Determine the [X, Y] coordinate at the center of the cell enclosing the given text.  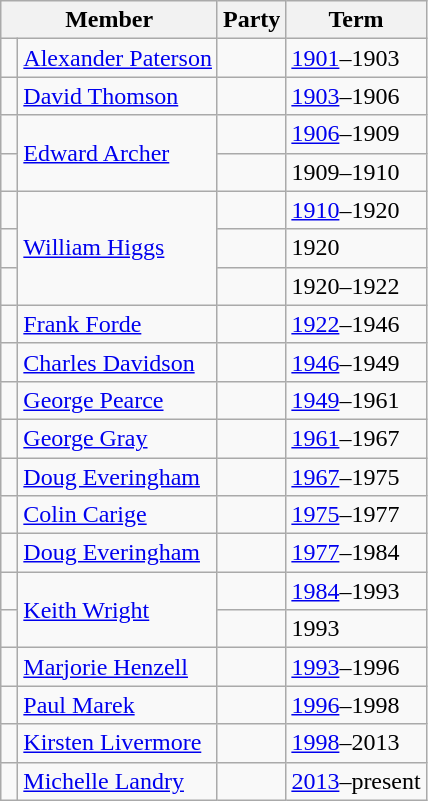
Frank Forde [118, 324]
Member [110, 20]
1993–1996 [356, 667]
1998–2013 [356, 743]
David Thomson [118, 96]
1903–1906 [356, 96]
1901–1903 [356, 58]
1946–1949 [356, 362]
1961–1967 [356, 438]
Party [251, 20]
George Gray [118, 438]
1949–1961 [356, 400]
Paul Marek [118, 705]
Edward Archer [118, 153]
Kirsten Livermore [118, 743]
Alexander Paterson [118, 58]
1920–1922 [356, 286]
Term [356, 20]
1920 [356, 248]
1909–1910 [356, 172]
1910–1920 [356, 210]
2013–present [356, 781]
Colin Carige [118, 515]
William Higgs [118, 248]
1967–1975 [356, 477]
1993 [356, 629]
Charles Davidson [118, 362]
Keith Wright [118, 610]
1975–1977 [356, 515]
1922–1946 [356, 324]
1996–1998 [356, 705]
Michelle Landry [118, 781]
1984–1993 [356, 591]
1977–1984 [356, 553]
George Pearce [118, 400]
Marjorie Henzell [118, 667]
1906–1909 [356, 134]
